Extract the [X, Y] coordinate from the center of the cell holding the provided text.  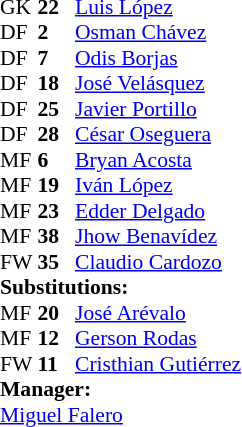
Javier Portillo [158, 109]
Osman Chávez [158, 33]
Jhow Benavídez [158, 237]
Odis Borjas [158, 58]
11 [57, 364]
Edder Delgado [158, 211]
20 [57, 313]
19 [57, 185]
Cristhian Gutiérrez [158, 364]
Bryan Acosta [158, 160]
Gerson Rodas [158, 339]
José Arévalo [158, 313]
7 [57, 58]
José Velásquez [158, 83]
Substitutions: [120, 287]
25 [57, 109]
12 [57, 339]
35 [57, 262]
23 [57, 211]
2 [57, 33]
Manager: [120, 389]
Claudio Cardozo [158, 262]
Iván López [158, 185]
38 [57, 237]
César Oseguera [158, 135]
28 [57, 135]
18 [57, 83]
6 [57, 160]
